Search for the cell housing the specified text and yield its (X, Y) center coordinate. 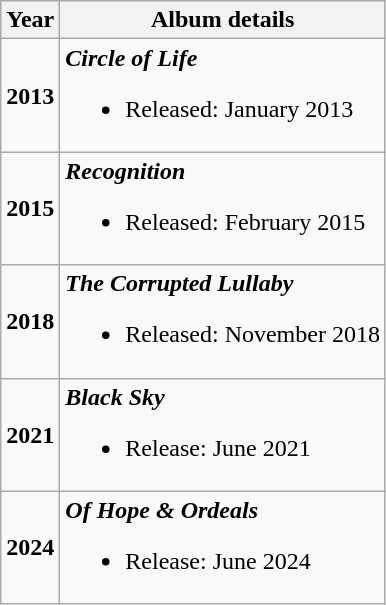
2021 (30, 434)
2018 (30, 322)
Year (30, 20)
2024 (30, 548)
Of Hope & OrdealsRelease: June 2024 (223, 548)
Black SkyRelease: June 2021 (223, 434)
2015 (30, 208)
Circle of LifeReleased: January 2013 (223, 96)
The Corrupted LullabyReleased: November 2018 (223, 322)
Album details (223, 20)
2013 (30, 96)
RecognitionReleased: February 2015 (223, 208)
